Pinpoint the cell where the given text exists, returning its [x, y] midpoint coordinate. 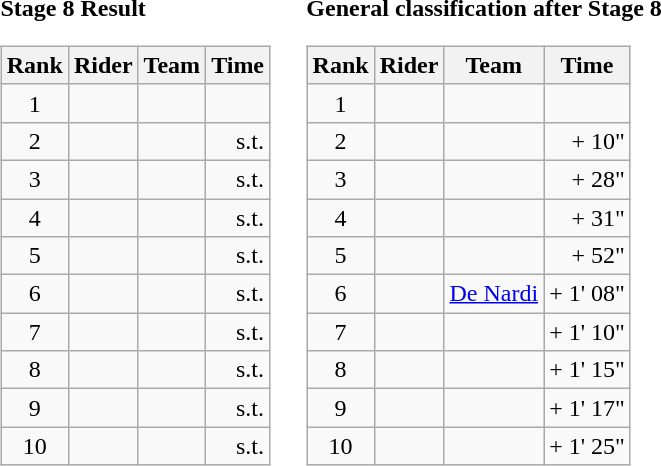
+ 28" [588, 179]
+ 1' 08" [588, 294]
+ 31" [588, 217]
De Nardi [494, 294]
+ 1' 17" [588, 408]
+ 10" [588, 141]
+ 1' 25" [588, 446]
+ 52" [588, 256]
+ 1' 10" [588, 332]
+ 1' 15" [588, 370]
